Return the (x, y) coordinate for the center point of the cell that contains the specified text.  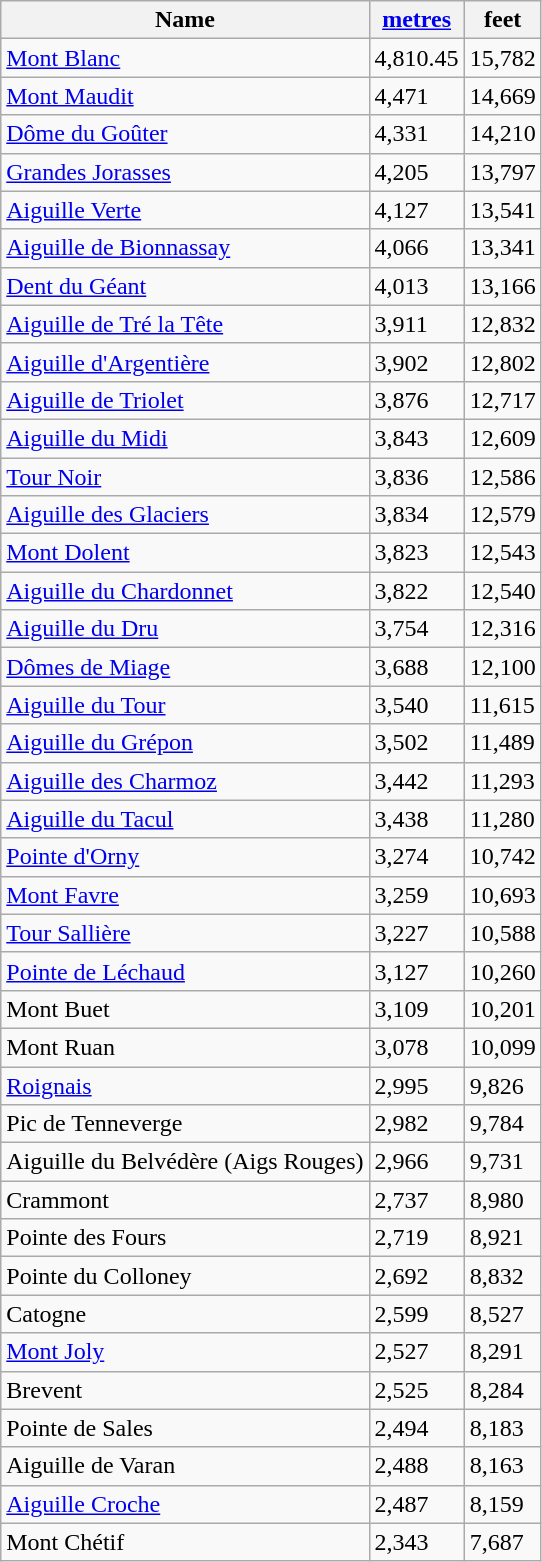
Mont Maudit (185, 96)
Aiguille des Charmoz (185, 781)
10,588 (502, 933)
2,527 (416, 1352)
Mont Favre (185, 895)
4,810.45 (416, 58)
metres (416, 20)
8,159 (502, 1504)
12,316 (502, 629)
3,438 (416, 819)
Aiguille de Triolet (185, 400)
Aiguille du Dru (185, 629)
Catogne (185, 1314)
2,692 (416, 1276)
Aiguille de Varan (185, 1466)
4,205 (416, 172)
3,822 (416, 591)
10,742 (502, 857)
9,784 (502, 1124)
Aiguille du Midi (185, 438)
4,066 (416, 248)
12,832 (502, 324)
3,274 (416, 857)
Aiguille du Grépon (185, 743)
Mont Buet (185, 1009)
3,259 (416, 895)
3,502 (416, 743)
Aiguille des Glaciers (185, 515)
3,442 (416, 781)
13,166 (502, 286)
11,293 (502, 781)
15,782 (502, 58)
Pointe de Sales (185, 1428)
8,980 (502, 1200)
7,687 (502, 1542)
3,754 (416, 629)
Aiguille Croche (185, 1504)
Aiguille du Tour (185, 705)
11,489 (502, 743)
12,543 (502, 553)
3,127 (416, 971)
9,731 (502, 1162)
Tour Sallière (185, 933)
12,586 (502, 477)
Grandes Jorasses (185, 172)
3,109 (416, 1009)
8,527 (502, 1314)
11,615 (502, 705)
2,737 (416, 1200)
13,541 (502, 210)
Pointe d'Orny (185, 857)
3,227 (416, 933)
2,494 (416, 1428)
Name (185, 20)
10,260 (502, 971)
2,982 (416, 1124)
13,797 (502, 172)
Dômes de Miage (185, 667)
11,280 (502, 819)
3,834 (416, 515)
Pointe des Fours (185, 1238)
13,341 (502, 248)
10,693 (502, 895)
Aiguille de Bionnassay (185, 248)
12,100 (502, 667)
Tour Noir (185, 477)
4,331 (416, 134)
Crammont (185, 1200)
Aiguille du Tacul (185, 819)
feet (502, 20)
4,127 (416, 210)
Aiguille du Belvédère (Aigs Rouges) (185, 1162)
3,876 (416, 400)
12,609 (502, 438)
Brevent (185, 1390)
Mont Dolent (185, 553)
8,163 (502, 1466)
Pointe du Colloney (185, 1276)
3,902 (416, 362)
2,343 (416, 1542)
12,579 (502, 515)
12,540 (502, 591)
3,911 (416, 324)
3,688 (416, 667)
14,210 (502, 134)
12,717 (502, 400)
3,843 (416, 438)
Pointe de Léchaud (185, 971)
10,201 (502, 1009)
Mont Ruan (185, 1047)
2,487 (416, 1504)
8,183 (502, 1428)
Dôme du Goûter (185, 134)
Mont Blanc (185, 58)
9,826 (502, 1085)
12,802 (502, 362)
3,078 (416, 1047)
Aiguille du Chardonnet (185, 591)
8,284 (502, 1390)
4,013 (416, 286)
14,669 (502, 96)
2,525 (416, 1390)
Aiguille Verte (185, 210)
Pic de Tenneverge (185, 1124)
3,836 (416, 477)
8,921 (502, 1238)
10,099 (502, 1047)
2,488 (416, 1466)
2,719 (416, 1238)
Aiguille d'Argentière (185, 362)
3,823 (416, 553)
3,540 (416, 705)
2,599 (416, 1314)
Mont Joly (185, 1352)
2,966 (416, 1162)
8,291 (502, 1352)
Roignais (185, 1085)
Dent du Géant (185, 286)
4,471 (416, 96)
Aiguille de Tré la Tête (185, 324)
8,832 (502, 1276)
2,995 (416, 1085)
Mont Chétif (185, 1542)
